From the cell containing the given text, extract its center point as (X, Y) coordinate. 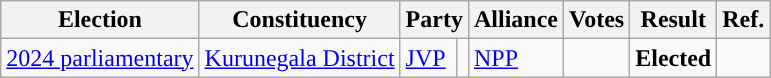
NPP (516, 58)
JVP (428, 58)
Alliance (516, 20)
2024 parliamentary (100, 58)
Election (100, 20)
Result (674, 20)
Votes (597, 20)
Constituency (300, 20)
Party (434, 20)
Elected (674, 58)
Ref. (744, 20)
Kurunegala District (300, 58)
